Extract the [x, y] coordinate from the center of the cell holding the provided text.  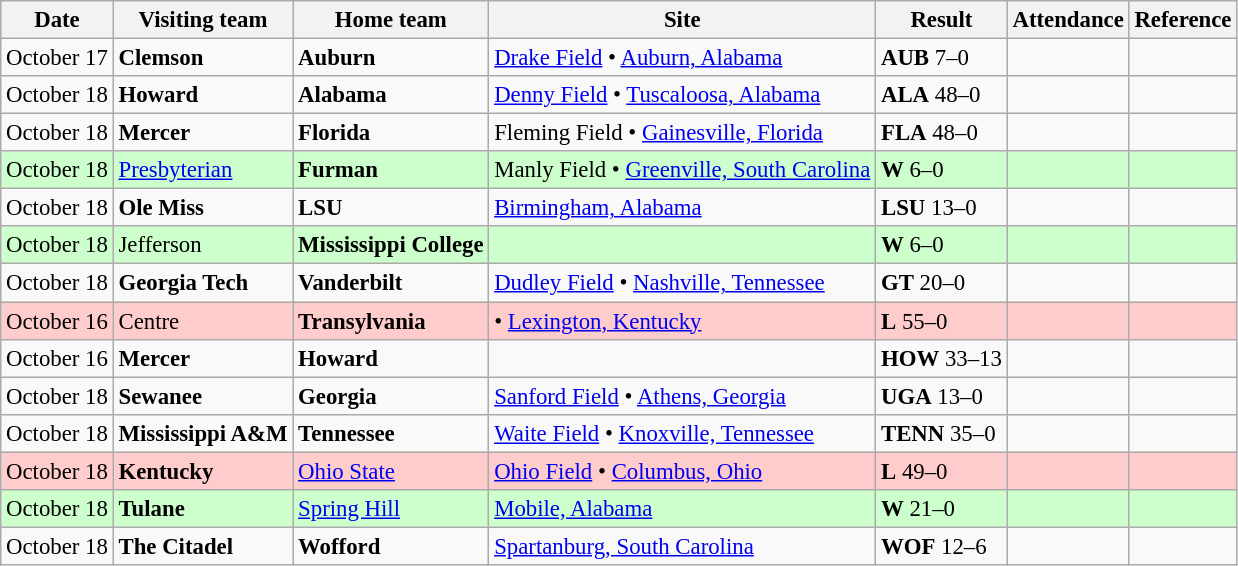
Reference [1183, 20]
WOF 12–6 [942, 546]
Denny Field • Tuscaloosa, Alabama [682, 95]
L 55–0 [942, 321]
Dudley Field • Nashville, Tennessee [682, 283]
AUB 7–0 [942, 58]
Result [942, 20]
Florida [391, 133]
Auburn [391, 58]
Site [682, 20]
FLA 48–0 [942, 133]
Drake Field • Auburn, Alabama [682, 58]
Fleming Field • Gainesville, Florida [682, 133]
The Citadel [203, 546]
ALA 48–0 [942, 95]
W 21–0 [942, 509]
Centre [203, 321]
Attendance [1068, 20]
Sewanee [203, 396]
Wofford [391, 546]
October 17 [57, 58]
Furman [391, 170]
Transylvania [391, 321]
Jefferson [203, 245]
Manly Field • Greenville, South Carolina [682, 170]
Spring Hill [391, 509]
Vanderbilt [391, 283]
HOW 33–13 [942, 358]
TENN 35–0 [942, 433]
Visiting team [203, 20]
L 49–0 [942, 471]
Ohio State [391, 471]
Sanford Field • Athens, Georgia [682, 396]
Birmingham, Alabama [682, 208]
Clemson [203, 58]
Mobile, Alabama [682, 509]
GT 20–0 [942, 283]
LSU 13–0 [942, 208]
Waite Field • Knoxville, Tennessee [682, 433]
Tulane [203, 509]
Tennessee [391, 433]
• Lexington, Kentucky [682, 321]
Presbyterian [203, 170]
UGA 13–0 [942, 396]
Date [57, 20]
Home team [391, 20]
Spartanburg, South Carolina [682, 546]
Georgia Tech [203, 283]
LSU [391, 208]
Ohio Field • Columbus, Ohio [682, 471]
Alabama [391, 95]
Georgia [391, 396]
Kentucky [203, 471]
Ole Miss [203, 208]
Mississippi A&M [203, 433]
Mississippi College [391, 245]
